Extract the [x, y] coordinate from the center of the cell holding the provided text.  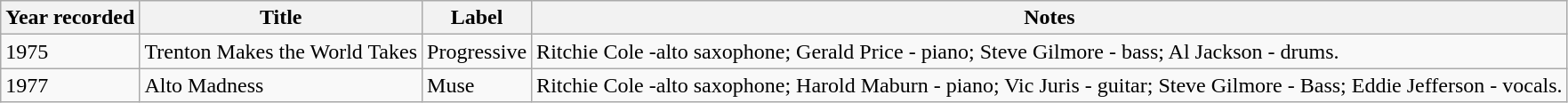
Ritchie Cole -alto saxophone; Gerald Price - piano; Steve Gilmore - bass; Al Jackson - drums. [1049, 51]
Year recorded [70, 18]
Title [281, 18]
Alto Madness [281, 85]
1977 [70, 85]
Trenton Makes the World Takes [281, 51]
Progressive [477, 51]
Ritchie Cole -alto saxophone; Harold Maburn - piano; Vic Juris - guitar; Steve Gilmore - Bass; Eddie Jefferson - vocals. [1049, 85]
1975 [70, 51]
Notes [1049, 18]
Label [477, 18]
Muse [477, 85]
